Scan for the cell matching the given text and deliver its [X, Y] coordinate at center. 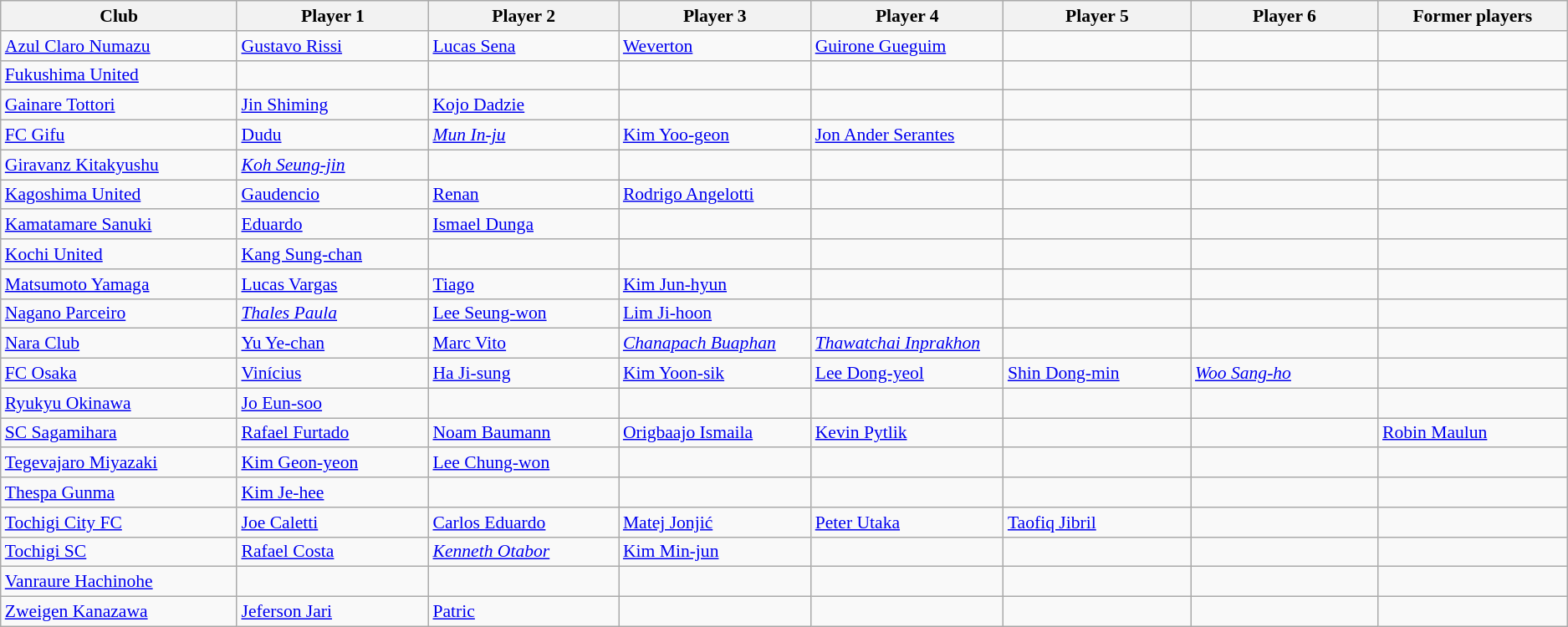
Matsumoto Yamaga [119, 284]
Joe Caletti [333, 522]
Kim Yoon-sik [715, 374]
Giravanz Kitakyushu [119, 165]
Player 5 [1097, 16]
Vanraure Hachinohe [119, 582]
Gaudencio [333, 195]
Vinícius [333, 374]
Peter Utaka [907, 522]
Dudu [333, 135]
Woo Sang-ho [1285, 374]
Taofiq Jibril [1097, 522]
Kim Jun-hyun [715, 284]
SC Sagamihara [119, 433]
Zweigen Kanazawa [119, 612]
Former players [1473, 16]
Player 1 [333, 16]
Marc Vito [524, 344]
Shin Dong-min [1097, 374]
Jeferson Jari [333, 612]
Kang Sung-chan [333, 254]
Ryukyu Okinawa [119, 403]
Fukushima United [119, 75]
Kim Geon-yeon [333, 463]
Carlos Eduardo [524, 522]
Patric [524, 612]
Ha Ji-sung [524, 374]
Kevin Pytlik [907, 433]
Gainare Tottori [119, 105]
Lucas Vargas [333, 284]
Player 2 [524, 16]
Tegevajaro Miyazaki [119, 463]
Jo Eun-soo [333, 403]
Gustavo Rissi [333, 46]
Weverton [715, 46]
Kojo Dadzie [524, 105]
Azul Claro Numazu [119, 46]
Ismael Dunga [524, 225]
Yu Ye-chan [333, 344]
Thawatchai Inprakhon [907, 344]
Lucas Sena [524, 46]
Thespa Gunma [119, 492]
Robin Maulun [1473, 433]
Kim Je-hee [333, 492]
FC Gifu [119, 135]
Lee Dong-yeol [907, 374]
Kim Yoo-geon [715, 135]
Noam Baumann [524, 433]
Origbaajo Ismaila [715, 433]
Jon Ander Serantes [907, 135]
Mun In-ju [524, 135]
Rafael Costa [333, 552]
Kenneth Otabor [524, 552]
Rafael Furtado [333, 433]
Renan [524, 195]
Kochi United [119, 254]
Kagoshima United [119, 195]
Tochigi City FC [119, 522]
FC Osaka [119, 374]
Tochigi SC [119, 552]
Koh Seung-jin [333, 165]
Lee Seung-won [524, 313]
Club [119, 16]
Tiago [524, 284]
Kamatamare Sanuki [119, 225]
Nara Club [119, 344]
Rodrigo Angelotti [715, 195]
Thales Paula [333, 313]
Lim Ji-hoon [715, 313]
Matej Jonjić [715, 522]
Player 3 [715, 16]
Guirone Gueguim [907, 46]
Lee Chung-won [524, 463]
Kim Min-jun [715, 552]
Jin Shiming [333, 105]
Player 6 [1285, 16]
Chanapach Buaphan [715, 344]
Eduardo [333, 225]
Player 4 [907, 16]
Nagano Parceiro [119, 313]
